Locate the cell with the specified text and output its [X, Y] center coordinate. 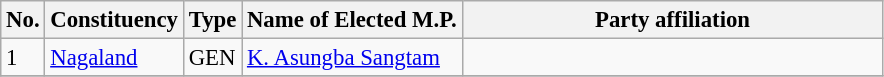
Constituency [114, 20]
K. Asungba Sangtam [352, 58]
Type [212, 20]
GEN [212, 58]
No. [23, 20]
Nagaland [114, 58]
1 [23, 58]
Name of Elected M.P. [352, 20]
Party affiliation [672, 20]
